Detect which cell encompasses the target text, then output its (X, Y) center coordinate. 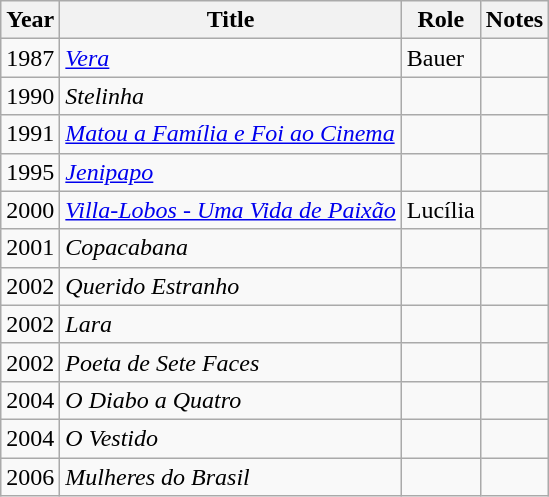
1995 (30, 172)
2001 (30, 248)
Role (440, 20)
2000 (30, 210)
Matou a Família e Foi ao Cinema (230, 134)
Year (30, 20)
Poeta de Sete Faces (230, 362)
Copacabana (230, 248)
1991 (30, 134)
Villa-Lobos - Uma Vida de Paixão (230, 210)
Bauer (440, 58)
O Diabo a Quatro (230, 400)
1987 (30, 58)
Mulheres do Brasil (230, 477)
Title (230, 20)
O Vestido (230, 438)
Vera (230, 58)
1990 (30, 96)
Jenipapo (230, 172)
Querido Estranho (230, 286)
Lucília (440, 210)
Notes (514, 20)
2006 (30, 477)
Stelinha (230, 96)
Lara (230, 324)
